Determine the (x, y) coordinate at the center of the cell enclosing the given text.  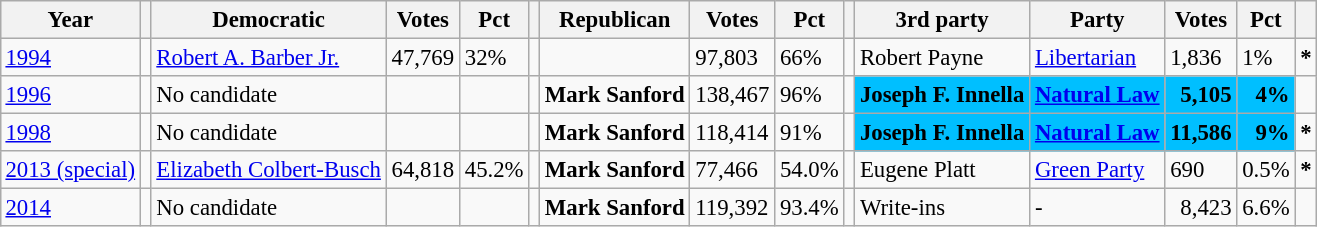
77,466 (732, 170)
Green Party (1098, 170)
119,392 (732, 208)
1996 (70, 95)
Libertarian (1098, 57)
Party (1098, 20)
0.5% (1266, 170)
45.2% (494, 170)
1,836 (1201, 57)
Elizabeth Colbert-Busch (268, 170)
138,467 (732, 95)
47,769 (422, 57)
1% (1266, 57)
97,803 (732, 57)
Year (70, 20)
11,586 (1201, 133)
66% (810, 57)
6.6% (1266, 208)
54.0% (810, 170)
8,423 (1201, 208)
91% (810, 133)
1994 (70, 57)
64,818 (422, 170)
5,105 (1201, 95)
Republican (614, 20)
9% (1266, 133)
- (1098, 208)
32% (494, 57)
4% (1266, 95)
Robert Payne (942, 57)
96% (810, 95)
690 (1201, 170)
2014 (70, 208)
2013 (special) (70, 170)
3rd party (942, 20)
93.4% (810, 208)
Write-ins (942, 208)
Eugene Platt (942, 170)
1998 (70, 133)
Robert A. Barber Jr. (268, 57)
Democratic (268, 20)
118,414 (732, 133)
